Find where the given text appears and provide that cell's center as [x, y] coordinate. 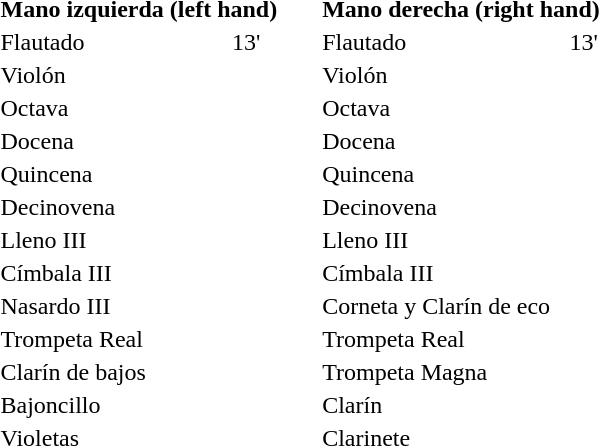
Octava [443, 108]
Lleno III [443, 240]
Flautado [443, 42]
Quincena [443, 174]
Decinovena [443, 207]
Violón [443, 75]
Trompeta Real [443, 339]
Clarín [443, 405]
Docena [443, 141]
Címbala III [443, 273]
13' [254, 42]
Trompeta Magna [443, 372]
Corneta y Clarín de eco [443, 306]
